Return [X, Y] of the center of cell containing provided text 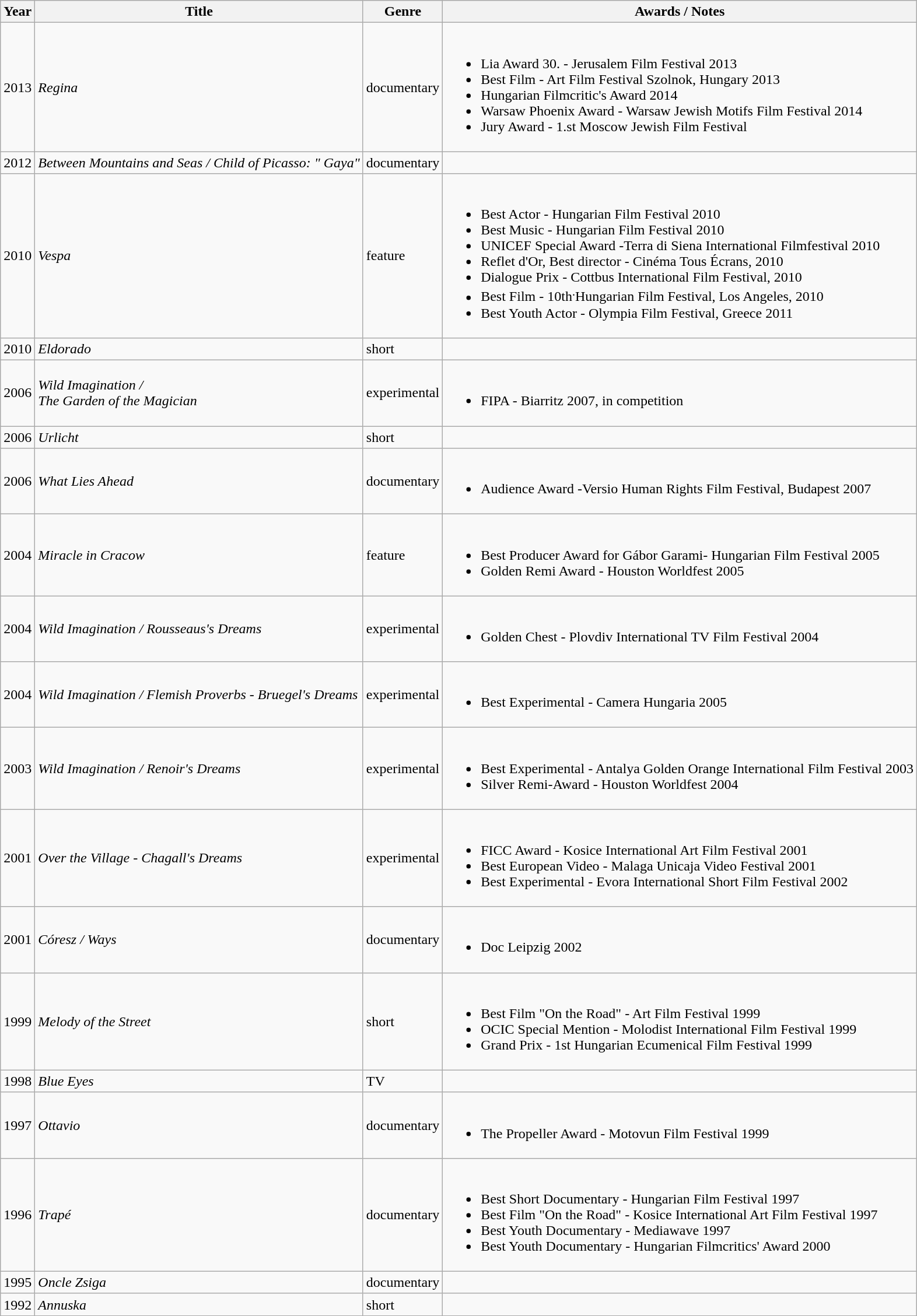
Golden Chest - Plovdiv International TV Film Festival 2004 [680, 629]
Best Experimental - Camera Hungaria 2005 [680, 695]
Miracle in Cracow [199, 555]
2012 [17, 163]
Wild Imagination / Flemish Proverbs - Bruegel's Dreams [199, 695]
1997 [17, 1125]
TV [402, 1081]
Eldorado [199, 349]
Vespa [199, 256]
Awards / Notes [680, 12]
What Lies Ahead [199, 482]
Title [199, 12]
Urlicht [199, 437]
2013 [17, 87]
Audience Award -Versio Human Rights Film Festival, Budapest 2007 [680, 482]
1995 [17, 1282]
Regina [199, 87]
1996 [17, 1215]
1992 [17, 1304]
Ottavio [199, 1125]
Trapé [199, 1215]
Best Producer Award for Gábor Garami- Hungarian Film Festival 2005Golden Remi Award - Houston Worldfest 2005 [680, 555]
Best Experimental - Antalya Golden Orange International Film Festival 2003Silver Remi-Award - Houston Worldfest 2004 [680, 768]
Year [17, 12]
1999 [17, 1022]
Over the Village - Chagall's Dreams [199, 858]
The Propeller Award - Motovun Film Festival 1999 [680, 1125]
Wild Imagination / Renoir's Dreams [199, 768]
Melody of the Street [199, 1022]
Between Mountains and Seas / Child of Picasso: " Gaya" [199, 163]
Genre [402, 12]
Córesz / Ways [199, 940]
1998 [17, 1081]
FIPA - Biarritz 2007, in competition [680, 393]
Oncle Zsiga [199, 1282]
Wild Imagination /The Garden of the Magician [199, 393]
Blue Eyes [199, 1081]
Wild Imagination / Rousseaus's Dreams [199, 629]
2003 [17, 768]
Annuska [199, 1304]
Doc Leipzig 2002 [680, 940]
